Identify which cell holds the provided text, then report its [x, y] central coordinate. 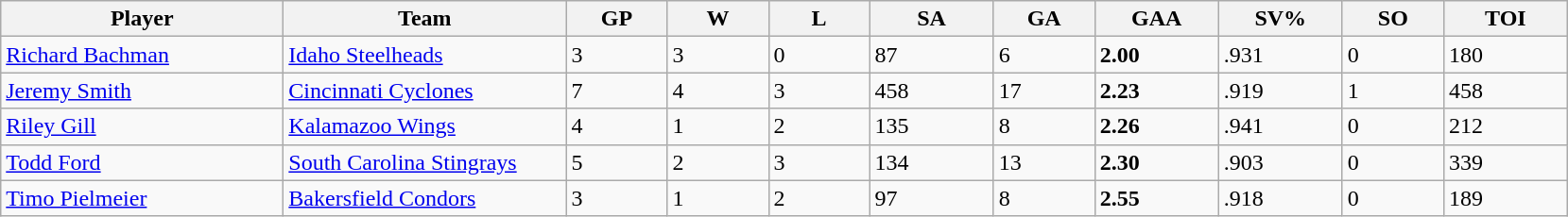
Cincinnati Cyclones [425, 91]
212 [1505, 126]
Team [425, 19]
180 [1505, 55]
7 [616, 91]
189 [1505, 198]
L [818, 19]
6 [1043, 55]
SA [932, 19]
Player [142, 19]
17 [1043, 91]
.903 [1280, 162]
Jeremy Smith [142, 91]
2.26 [1157, 126]
W [718, 19]
Riley Gill [142, 126]
87 [932, 55]
135 [932, 126]
.941 [1280, 126]
.919 [1280, 91]
South Carolina Stingrays [425, 162]
Bakersfield Condors [425, 198]
Richard Bachman [142, 55]
.918 [1280, 198]
TOI [1505, 19]
2.30 [1157, 162]
134 [932, 162]
Idaho Steelheads [425, 55]
339 [1505, 162]
SO [1393, 19]
5 [616, 162]
Timo Pielmeier [142, 198]
2.00 [1157, 55]
GA [1043, 19]
Todd Ford [142, 162]
97 [932, 198]
Kalamazoo Wings [425, 126]
2.55 [1157, 198]
2.23 [1157, 91]
.931 [1280, 55]
GP [616, 19]
GAA [1157, 19]
SV% [1280, 19]
13 [1043, 162]
